Return the (x, y) coordinate for the center point of the cell that contains the specified text.  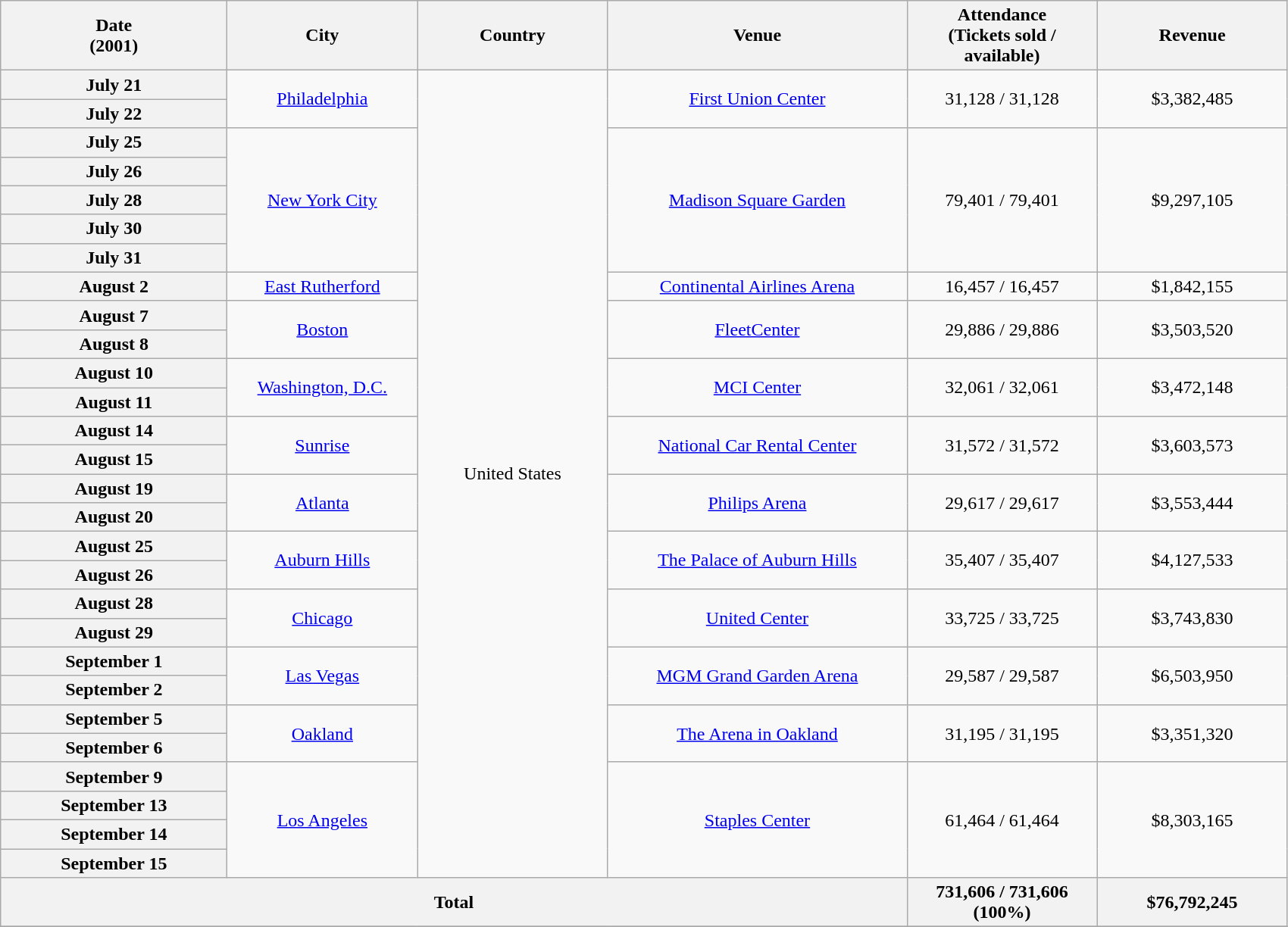
16,457 / 16,457 (1002, 286)
Staples Center (758, 819)
August 10 (114, 373)
79,401 / 79,401 (1002, 200)
City (323, 36)
August 25 (114, 546)
July 28 (114, 200)
United Center (758, 618)
July 31 (114, 257)
Washington, D.C. (323, 387)
Sunrise (323, 445)
September 13 (114, 805)
32,061 / 32,061 (1002, 387)
East Rutherford (323, 286)
29,587 / 29,587 (1002, 676)
August 2 (114, 286)
$9,297,105 (1193, 200)
33,725 / 33,725 (1002, 618)
The Arena in Oakland (758, 733)
$6,503,950 (1193, 676)
$76,792,245 (1193, 903)
Venue (758, 36)
August 7 (114, 315)
August 20 (114, 517)
$3,351,320 (1193, 733)
First Union Center (758, 99)
August 19 (114, 488)
$3,743,830 (1193, 618)
$4,127,533 (1193, 560)
Chicago (323, 618)
Boston (323, 329)
731,606 / 731,606(100%) (1002, 903)
$1,842,155 (1193, 286)
Philips Arena (758, 503)
Total (454, 903)
61,464 / 61,464 (1002, 819)
July 25 (114, 142)
August 26 (114, 575)
July 30 (114, 229)
MCI Center (758, 387)
September 15 (114, 863)
$3,603,573 (1193, 445)
$3,503,520 (1193, 329)
$3,472,148 (1193, 387)
Las Vegas (323, 676)
The Palace of Auburn Hills (758, 560)
$8,303,165 (1193, 819)
New York City (323, 200)
Date(2001) (114, 36)
Madison Square Garden (758, 200)
September 2 (114, 690)
31,195 / 31,195 (1002, 733)
August 15 (114, 460)
29,617 / 29,617 (1002, 503)
Philadelphia (323, 99)
$3,382,485 (1193, 99)
Oakland (323, 733)
31,128 / 31,128 (1002, 99)
September 14 (114, 834)
Atlanta (323, 503)
MGM Grand Garden Arena (758, 676)
Auburn Hills (323, 560)
Revenue (1193, 36)
September 9 (114, 776)
August 14 (114, 431)
September 6 (114, 748)
Attendance(Tickets sold / available) (1002, 36)
August 8 (114, 344)
September 5 (114, 719)
$3,553,444 (1193, 503)
September 1 (114, 661)
National Car Rental Center (758, 445)
Country (512, 36)
August 28 (114, 604)
35,407 / 35,407 (1002, 560)
Los Angeles (323, 819)
July 21 (114, 85)
United States (512, 474)
July 26 (114, 171)
FleetCenter (758, 329)
Continental Airlines Arena (758, 286)
August 29 (114, 632)
29,886 / 29,886 (1002, 329)
August 11 (114, 402)
July 22 (114, 114)
31,572 / 31,572 (1002, 445)
